Scan for the cell matching the given text and deliver its [x, y] coordinate at center. 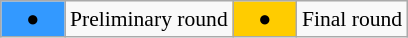
Final round [352, 19]
Preliminary round [149, 19]
